Pinpoint the cell where the given text exists, returning its [X, Y] midpoint coordinate. 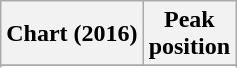
Chart (2016) [72, 34]
Peak position [189, 34]
